Scan for the cell matching the given text and deliver its [X, Y] coordinate at center. 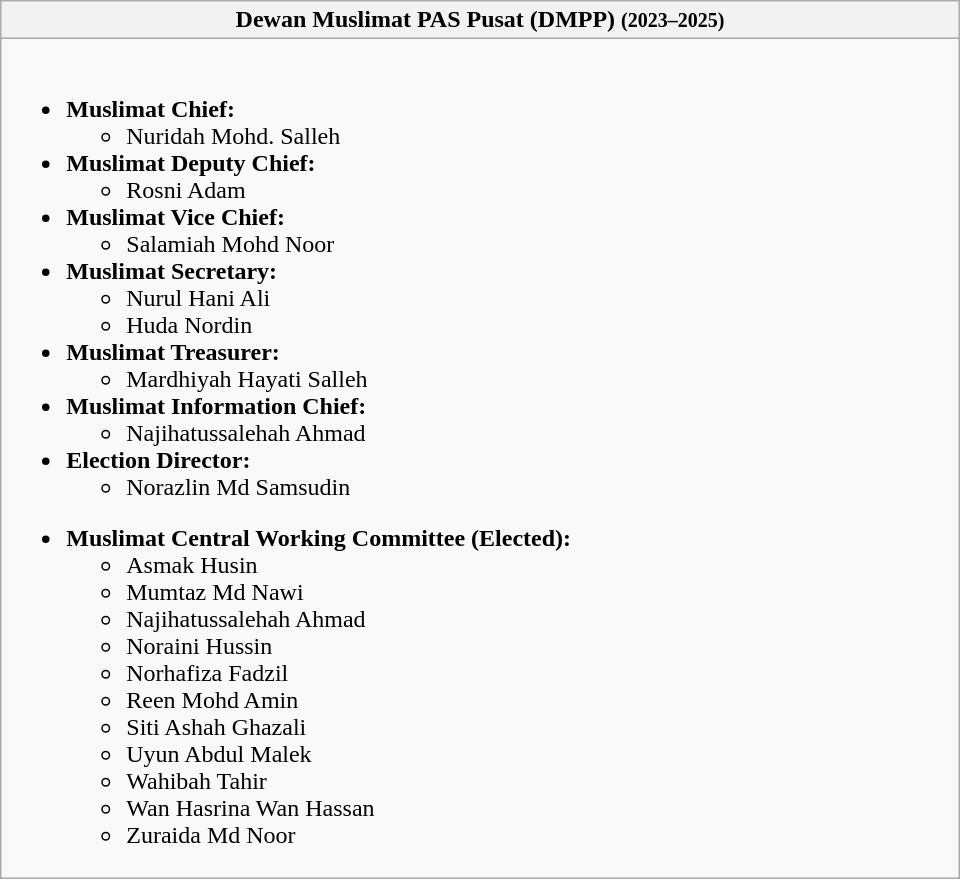
Dewan Muslimat PAS Pusat (DMPP) (2023–2025) [480, 20]
